Return [x, y] of the center of cell containing provided text 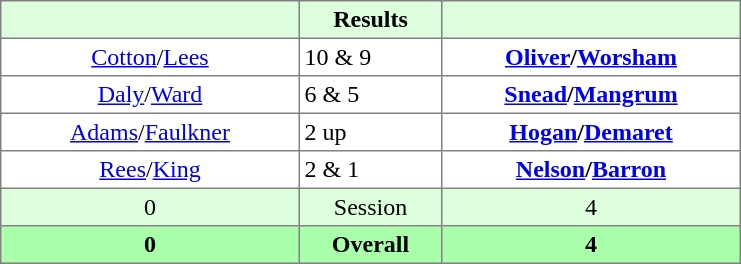
Daly/Ward [150, 95]
Hogan/Demaret [591, 132]
2 & 1 [370, 170]
10 & 9 [370, 57]
Overall [370, 245]
Results [370, 20]
Session [370, 207]
Rees/King [150, 170]
2 up [370, 132]
Cotton/Lees [150, 57]
Snead/Mangrum [591, 95]
Nelson/Barron [591, 170]
6 & 5 [370, 95]
Oliver/Worsham [591, 57]
Adams/Faulkner [150, 132]
